Determine the [X, Y] coordinate at the center of the cell enclosing the given text.  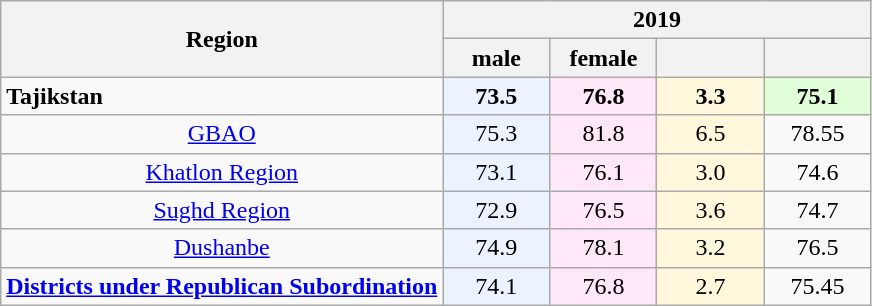
81.8 [604, 134]
73.1 [496, 172]
2.7 [710, 286]
78.55 [818, 134]
Khatlon Region [222, 172]
male [496, 58]
Region [222, 39]
Sughd Region [222, 210]
75.1 [818, 96]
75.3 [496, 134]
76.1 [604, 172]
78.1 [604, 248]
75.45 [818, 286]
74.1 [496, 286]
Districts under Republican Subordination [222, 286]
Dushanbe [222, 248]
74.6 [818, 172]
73.5 [496, 96]
74.9 [496, 248]
3.3 [710, 96]
6.5 [710, 134]
GBAO [222, 134]
2019 [657, 20]
72.9 [496, 210]
Tajikstan [222, 96]
female [604, 58]
3.2 [710, 248]
3.0 [710, 172]
3.6 [710, 210]
74.7 [818, 210]
